Identify which cell holds the provided text, then report its [x, y] central coordinate. 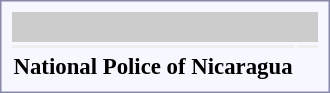
National Police of Nicaragua [153, 66]
